Determine the [x, y] coordinate at the center of the cell enclosing the given text.  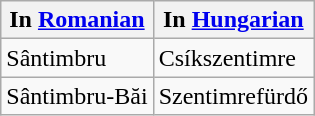
Sântimbru-Băi [77, 96]
Csíkszentimre [233, 58]
In Hungarian [233, 20]
In Romanian [77, 20]
Sântimbru [77, 58]
Szentimrefürdő [233, 96]
